Scan for the cell matching the given text and deliver its [X, Y] coordinate at center. 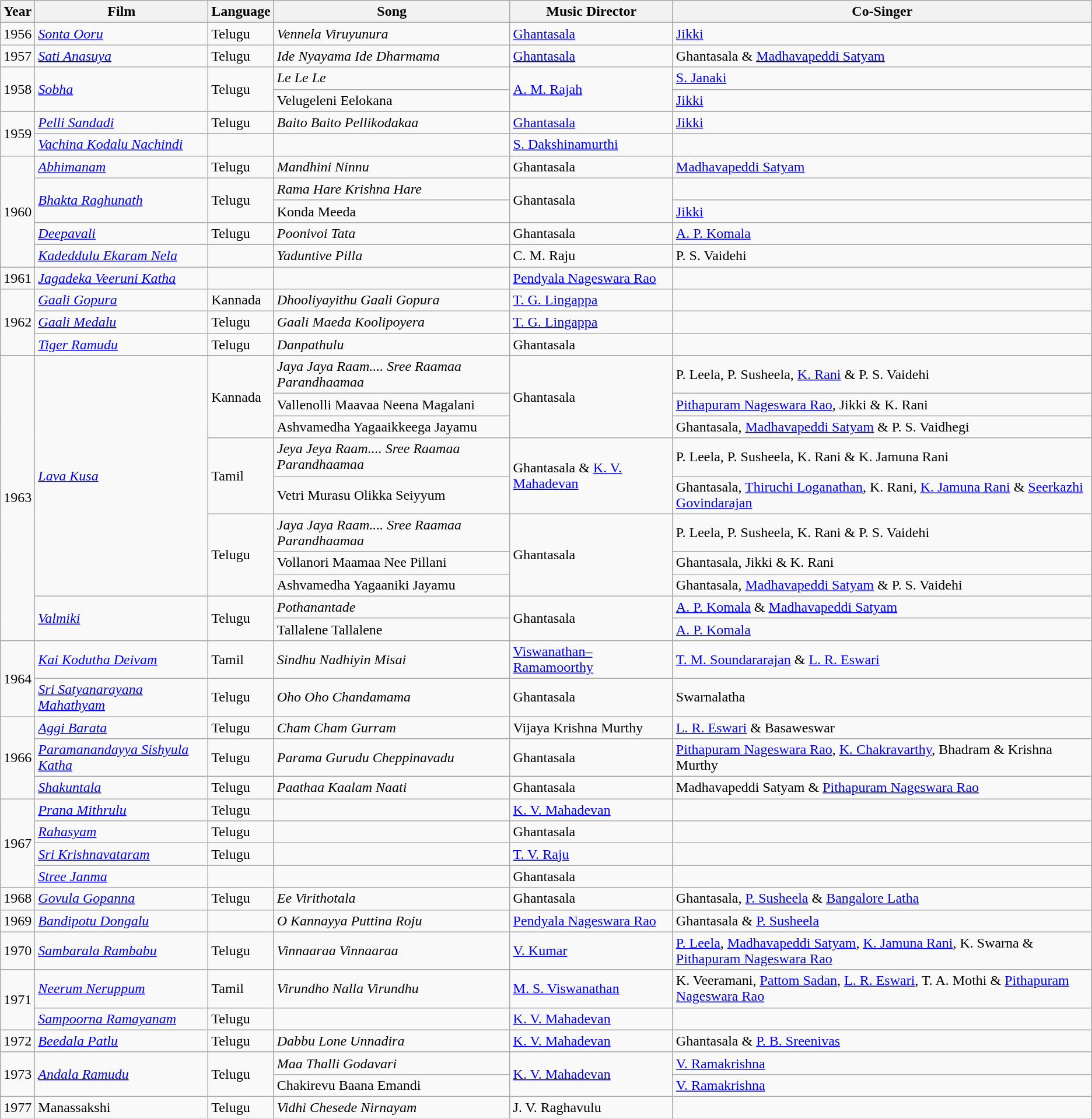
1959 [17, 134]
Vetri Murasu Olikka Seiyyum [392, 494]
Viswanathan–Ramamoorthy [591, 659]
Sri Krishnavataram [121, 854]
L. R. Eswari & Basaweswar [882, 727]
Mandhini Ninnu [392, 167]
Tiger Ramudu [121, 345]
Sampoorna Ramayanam [121, 1019]
Shakuntala [121, 788]
Ghantasala, Jikki & K. Rani [882, 563]
Gaali Gopura [121, 300]
Ghantasala & K. V. Mahadevan [591, 476]
Ghantasala, P. Susheela & Bangalore Latha [882, 899]
Swarnalatha [882, 697]
Pithapuram Nageswara Rao, K. Chakravarthy, Bhadram & Krishna Murthy [882, 758]
Sri Satyanarayana Mahathyam [121, 697]
Dabbu Lone Unnadira [392, 1041]
1961 [17, 278]
Pithapuram Nageswara Rao, Jikki & K. Rani [882, 405]
Andala Ramudu [121, 1074]
1957 [17, 56]
Sindhu Nadhiyin Misai [392, 659]
Govula Gopanna [121, 899]
Song [392, 12]
Deepavali [121, 233]
Ashvamedha Yagaaikkeega Jayamu [392, 427]
Paathaa Kaalam Naati [392, 788]
Yaduntive Pilla [392, 255]
1960 [17, 211]
Ghantasala & Madhavapeddi Satyam [882, 56]
1968 [17, 899]
Sonta Ooru [121, 34]
1958 [17, 89]
Ghantasala & P. B. Sreenivas [882, 1041]
Chakirevu Baana Emandi [392, 1085]
P. Leela, P. Susheela, K. Rani & K. Jamuna Rani [882, 457]
Vachina Kodalu Nachindi [121, 145]
Parama Gurudu Cheppinavadu [392, 758]
Film [121, 12]
Beedala Patlu [121, 1041]
Ee Virithotala [392, 899]
Neerum Neruppum [121, 989]
1971 [17, 999]
S. Dakshinamurthi [591, 145]
P. Leela, Madhavapeddi Satyam, K. Jamuna Rani, K. Swarna & Pithapuram Nageswara Rao [882, 950]
1956 [17, 34]
Virundho Nalla Virundhu [392, 989]
Aggi Barata [121, 727]
Danpathulu [392, 345]
Baito Baito Pellikodakaa [392, 122]
Kadeddulu Ekaram Nela [121, 255]
Vollanori Maamaa Nee Pillani [392, 563]
Year [17, 12]
Sambarala Rambabu [121, 950]
O Kannayya Puttina Roju [392, 921]
Vinnaaraa Vinnaaraa [392, 950]
1966 [17, 757]
Ide Nyayama Ide Dharmama [392, 56]
P. S. Vaidehi [882, 255]
Velugeleni Eelokana [392, 100]
S. Janaki [882, 78]
Co-Singer [882, 12]
Vennela Viruyunura [392, 34]
Tallalene Tallalene [392, 629]
Ghantasala, Madhavapeddi Satyam & P. S. Vaidhegi [882, 427]
Prana Mithrulu [121, 810]
Gaali Medalu [121, 322]
Rahasyam [121, 832]
1977 [17, 1107]
Oho Oho Chandamama [392, 697]
K. Veeramani, Pattom Sadan, L. R. Eswari, T. A. Mothi & Pithapuram Nageswara Rao [882, 989]
Pelli Sandadi [121, 122]
1962 [17, 322]
Ghantasala & P. Susheela [882, 921]
Ghantasala, Madhavapeddi Satyam & P. S. Vaidehi [882, 585]
Vallenolli Maavaa Neena Magalani [392, 405]
Language [241, 12]
1967 [17, 843]
Madhavapeddi Satyam & Pithapuram Nageswara Rao [882, 788]
V. Kumar [591, 950]
Jeya Jeya Raam.... Sree Raamaa Parandhaamaa [392, 457]
Manassakshi [121, 1107]
Ashvamedha Yagaaniki Jayamu [392, 585]
Madhavapeddi Satyam [882, 167]
Music Director [591, 12]
T. M. Soundararajan & L. R. Eswari [882, 659]
Gaali Maeda Koolipoyera [392, 322]
Rama Hare Krishna Hare [392, 189]
Paramanandayya Sishyula Katha [121, 758]
A. P. Komala & Madhavapeddi Satyam [882, 607]
1963 [17, 498]
Poonivoi Tata [392, 233]
Sati Anasuya [121, 56]
Kai Kodutha Deivam [121, 659]
J. V. Raghavulu [591, 1107]
C. M. Raju [591, 255]
1972 [17, 1041]
1970 [17, 950]
Jagadeka Veeruni Katha [121, 278]
Bandipotu Dongalu [121, 921]
Lava Kusa [121, 476]
Dhooliyayithu Gaali Gopura [392, 300]
M. S. Viswanathan [591, 989]
Le Le Le [392, 78]
Sobha [121, 89]
T. V. Raju [591, 854]
Cham Cham Gurram [392, 727]
Konda Meeda [392, 211]
Vijaya Krishna Murthy [591, 727]
Stree Janma [121, 876]
A. M. Rajah [591, 89]
Ghantasala, Thiruchi Loganathan, K. Rani, K. Jamuna Rani & Seerkazhi Govindarajan [882, 494]
Valmiki [121, 618]
Abhimanam [121, 167]
Pothanantade [392, 607]
1964 [17, 678]
Maa Thalli Godavari [392, 1063]
Vidhi Chesede Nirnayam [392, 1107]
1969 [17, 921]
1973 [17, 1074]
Bhakta Raghunath [121, 200]
